Capture the cell that displays the provided text and extract its [x, y] central coordinate. 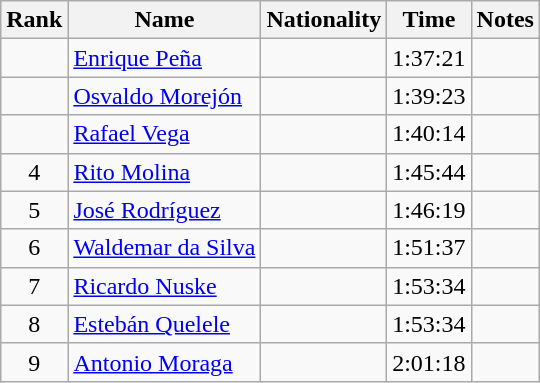
Rafael Vega [164, 134]
1:45:44 [429, 172]
Waldemar da Silva [164, 248]
1:46:19 [429, 210]
1:51:37 [429, 248]
1:37:21 [429, 58]
Rito Molina [164, 172]
1:39:23 [429, 96]
2:01:18 [429, 362]
Nationality [324, 20]
José Rodríguez [164, 210]
6 [34, 248]
1:40:14 [429, 134]
Enrique Peña [164, 58]
7 [34, 286]
4 [34, 172]
Rank [34, 20]
Ricardo Nuske [164, 286]
8 [34, 324]
Osvaldo Morejón [164, 96]
Name [164, 20]
5 [34, 210]
Time [429, 20]
Estebán Quelele [164, 324]
Antonio Moraga [164, 362]
Notes [505, 20]
9 [34, 362]
